Extract the [X, Y] coordinate from the center of the cell holding the provided text.  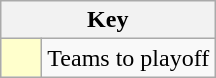
Key [108, 20]
Teams to playoff [128, 58]
